Return (x, y) of the center of cell containing provided text 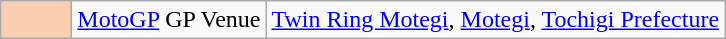
MotoGP GP Venue (169, 20)
Twin Ring Motegi, Motegi, Tochigi Prefecture (496, 20)
